Extract the (x, y) coordinate from the center of the cell holding the provided text.  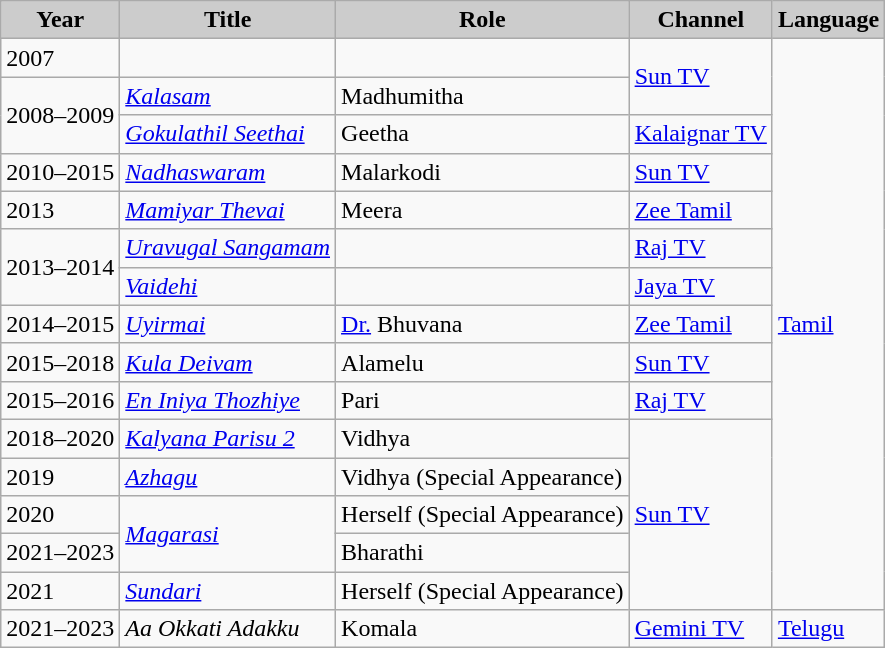
Jaya TV (700, 286)
Vaidehi (228, 286)
Gemini TV (700, 629)
Title (228, 20)
Channel (700, 20)
Uyirmai (228, 324)
Aa Okkati Adakku (228, 629)
Telugu (828, 629)
Malarkodi (483, 172)
Vidhya (483, 438)
Nadhaswaram (228, 172)
2015–2016 (60, 400)
Alamelu (483, 362)
Uravugal Sangamam (228, 248)
2018–2020 (60, 438)
2007 (60, 58)
Mamiyar Thevai (228, 210)
2013 (60, 210)
Kalasam (228, 96)
Geetha (483, 134)
Komala (483, 629)
Kalyana Parisu 2 (228, 438)
2021 (60, 591)
Pari (483, 400)
Gokulathil Seethai (228, 134)
Bharathi (483, 553)
Magarasi (228, 534)
2008–2009 (60, 115)
Language (828, 20)
Kula Deivam (228, 362)
Sundari (228, 591)
Tamil (828, 324)
2020 (60, 515)
Role (483, 20)
Dr. Bhuvana (483, 324)
2014–2015 (60, 324)
Kalaignar TV (700, 134)
Vidhya (Special Appearance) (483, 477)
En Iniya Thozhiye (228, 400)
2019 (60, 477)
2013–2014 (60, 267)
Madhumitha (483, 96)
2015–2018 (60, 362)
Year (60, 20)
Meera (483, 210)
2010–2015 (60, 172)
Azhagu (228, 477)
